For the text-containing cell, return its midpoint in (X, Y) coordinate format. 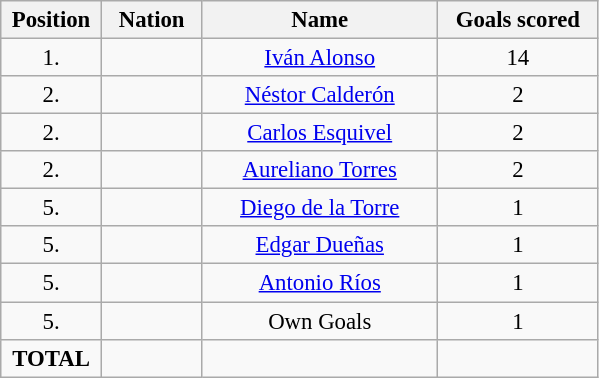
Own Goals (320, 321)
Carlos Esquivel (320, 133)
Néstor Calderón (320, 95)
Diego de la Torre (320, 208)
Position (52, 20)
Edgar Dueñas (320, 245)
TOTAL (52, 358)
Iván Alonso (320, 58)
Aureliano Torres (320, 170)
1. (52, 58)
Goals scored (518, 20)
Nation (152, 20)
Antonio Ríos (320, 283)
14 (518, 58)
Name (320, 20)
